Determine the (X, Y) coordinate at the center of the cell enclosing the given text.  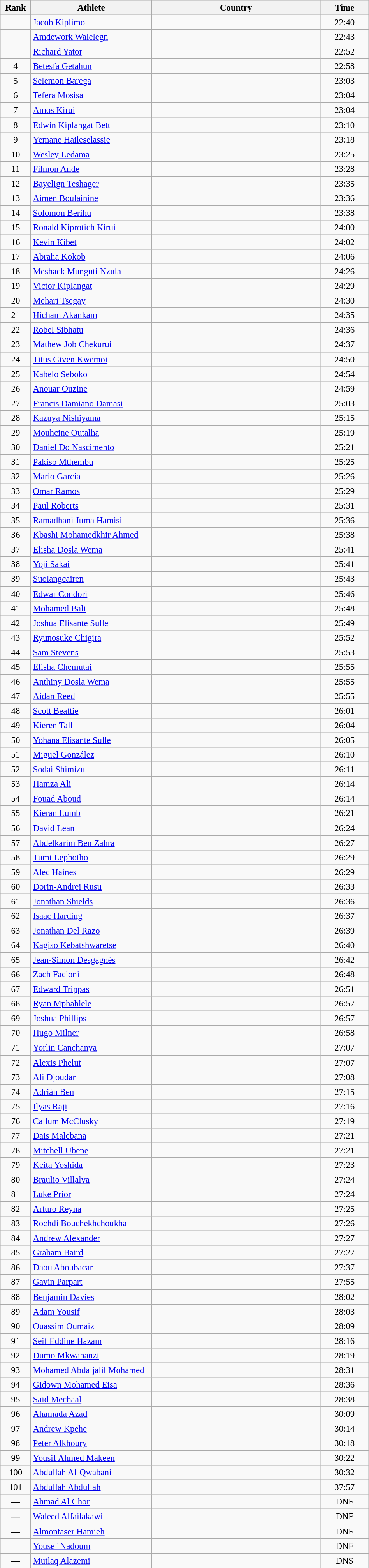
Jonathan Shields (91, 901)
5 (16, 81)
27:26 (344, 1224)
43 (16, 637)
54 (16, 799)
28:31 (344, 1370)
25:46 (344, 594)
25:48 (344, 608)
Aimen Boulainine (91, 198)
Peter Alkhoury (91, 1443)
24:54 (344, 374)
37 (16, 550)
64 (16, 945)
Graham Baird (91, 1253)
Yohana Elisante Sulle (91, 740)
28:16 (344, 1341)
27:16 (344, 1106)
Francis Damiano Damasi (91, 403)
Ali Djoudar (91, 1077)
Jacob Kiplimo (91, 23)
21 (16, 315)
Yorlin Canchanya (91, 1048)
25:03 (344, 403)
23:38 (344, 213)
Andrew Kpehe (91, 1429)
26:58 (344, 1033)
47 (16, 696)
Mathew Job Chekurui (91, 345)
91 (16, 1341)
Edwar Condori (91, 594)
22:40 (344, 23)
Omar Ramos (91, 491)
24:00 (344, 228)
Ryan Mphahlele (91, 1004)
34 (16, 506)
62 (16, 916)
31 (16, 462)
22:58 (344, 66)
40 (16, 594)
26:36 (344, 901)
27:19 (344, 1121)
19 (16, 286)
Alexis Phelut (91, 1063)
26:04 (344, 726)
Joshua Elisante Sulle (91, 623)
Miguel González (91, 755)
Mohamed Abdaljalil Mohamed (91, 1370)
26:37 (344, 916)
Elisha Dosla Wema (91, 550)
30 (16, 447)
51 (16, 755)
Keita Yoshida (91, 1165)
60 (16, 887)
55 (16, 814)
37:57 (344, 1487)
26:42 (344, 960)
28:09 (344, 1326)
Filmon Ande (91, 169)
26:01 (344, 711)
27:15 (344, 1092)
Mouhcine Outalha (91, 433)
29 (16, 433)
15 (16, 228)
95 (16, 1399)
27:23 (344, 1165)
92 (16, 1356)
13 (16, 198)
30:09 (344, 1414)
Fouad Aboud (91, 799)
41 (16, 608)
Robel Sibhatu (91, 330)
Mutlaq Alazemi (91, 1561)
Ryunosuke Chigira (91, 637)
63 (16, 931)
25:19 (344, 433)
23 (16, 345)
Mitchell Ubene (91, 1150)
23:25 (344, 154)
Kbashi Mohamedkhir Ahmed (91, 535)
Suolangcairen (91, 579)
79 (16, 1165)
61 (16, 901)
Tefera Mosisa (91, 95)
Abdullah Abdullah (91, 1487)
Abdelkarim Ben Zahra (91, 843)
Said Mechaal (91, 1399)
27:37 (344, 1268)
48 (16, 711)
Luke Prior (91, 1194)
73 (16, 1077)
Edward Trippas (91, 989)
89 (16, 1312)
24:06 (344, 257)
Kabelo Seboko (91, 374)
80 (16, 1180)
50 (16, 740)
23:18 (344, 139)
28 (16, 418)
38 (16, 565)
8 (16, 125)
10 (16, 154)
72 (16, 1063)
Hugo Milner (91, 1033)
56 (16, 828)
24:36 (344, 330)
25:15 (344, 418)
Hamza Ali (91, 784)
Mehari Tsegay (91, 301)
Time (344, 8)
25 (16, 374)
85 (16, 1253)
26:48 (344, 975)
76 (16, 1121)
22:52 (344, 52)
Amos Kirui (91, 110)
12 (16, 184)
Jonathan Del Razo (91, 931)
14 (16, 213)
20 (16, 301)
Seif Eddine Hazam (91, 1341)
87 (16, 1282)
28:38 (344, 1399)
Waleed Alfailakawi (91, 1517)
53 (16, 784)
58 (16, 857)
24:37 (344, 345)
81 (16, 1194)
78 (16, 1150)
Mohamed Bali (91, 608)
94 (16, 1385)
Pakiso Mthembu (91, 462)
Sam Stevens (91, 652)
97 (16, 1429)
65 (16, 960)
27 (16, 403)
26:27 (344, 843)
Yemane Haileselassie (91, 139)
83 (16, 1224)
Tumi Lephotho (91, 857)
Kevin Kibet (91, 242)
Joshua Phillips (91, 1019)
84 (16, 1238)
Yoji Sakai (91, 565)
77 (16, 1136)
36 (16, 535)
Edwin Kiplangat Bett (91, 125)
25:36 (344, 521)
Jean-Simon Desgagnés (91, 960)
67 (16, 989)
Dumo Mkwananzi (91, 1356)
70 (16, 1033)
26:39 (344, 931)
9 (16, 139)
Adrián Ben (91, 1092)
49 (16, 726)
Gidown Mohamed Eisa (91, 1385)
45 (16, 667)
23:03 (344, 81)
Abraha Kokob (91, 257)
30:32 (344, 1473)
75 (16, 1106)
Isaac Harding (91, 916)
33 (16, 491)
Aidan Reed (91, 696)
Rank (16, 8)
Country (236, 8)
26:21 (344, 814)
4 (16, 66)
Rochdi Bouchekhchoukha (91, 1224)
74 (16, 1092)
30:18 (344, 1443)
27:55 (344, 1282)
30:22 (344, 1458)
Anthiny Dosla Wema (91, 682)
Solomon Berihu (91, 213)
93 (16, 1370)
24:35 (344, 315)
25:52 (344, 637)
25:53 (344, 652)
Amdework Walelegn (91, 37)
Dorin-Andrei Rusu (91, 887)
35 (16, 521)
David Lean (91, 828)
98 (16, 1443)
66 (16, 975)
Daniel Do Nascimento (91, 447)
28:19 (344, 1356)
7 (16, 110)
Alec Haines (91, 872)
24 (16, 359)
25:21 (344, 447)
Ahamada Azad (91, 1414)
Mario García (91, 477)
DNS (344, 1561)
Wesley Ledama (91, 154)
69 (16, 1019)
Hicham Akankam (91, 315)
Yousif Ahmed Makeen (91, 1458)
Bayelign Teshager (91, 184)
Victor Kiplangat (91, 286)
71 (16, 1048)
26:11 (344, 770)
Arturo Reyna (91, 1209)
86 (16, 1268)
27:25 (344, 1209)
Paul Roberts (91, 506)
22 (16, 330)
30:14 (344, 1429)
Yousef Nadoum (91, 1546)
Kieren Tall (91, 726)
Adam Yousif (91, 1312)
52 (16, 770)
Selemon Barega (91, 81)
16 (16, 242)
68 (16, 1004)
Athlete (91, 8)
90 (16, 1326)
Zach Facioni (91, 975)
Kieran Lumb (91, 814)
28:02 (344, 1297)
24:50 (344, 359)
23:10 (344, 125)
17 (16, 257)
Benjamin Davies (91, 1297)
100 (16, 1473)
Callum McClusky (91, 1121)
Andrew Alexander (91, 1238)
22:43 (344, 37)
Abdullah Al-Qwabani (91, 1473)
Kagiso Kebatshwaretse (91, 945)
18 (16, 272)
28:36 (344, 1385)
25:43 (344, 579)
32 (16, 477)
44 (16, 652)
39 (16, 579)
Almontaser Hamieh (91, 1531)
26 (16, 388)
23:36 (344, 198)
27:08 (344, 1077)
42 (16, 623)
23:35 (344, 184)
26:05 (344, 740)
24:30 (344, 301)
96 (16, 1414)
Daou Aboubacar (91, 1268)
26:33 (344, 887)
25:26 (344, 477)
25:38 (344, 535)
Braulio Villalva (91, 1180)
26:40 (344, 945)
26:24 (344, 828)
24:29 (344, 286)
24:26 (344, 272)
Sodai Shimizu (91, 770)
Ramadhani Juma Hamisi (91, 521)
25:31 (344, 506)
Ouassim Oumaiz (91, 1326)
Richard Yator (91, 52)
Anouar Ouzine (91, 388)
101 (16, 1487)
25:49 (344, 623)
6 (16, 95)
11 (16, 169)
Scott Beattie (91, 711)
Ahmad Al Chor (91, 1502)
82 (16, 1209)
24:59 (344, 388)
Dais Malebana (91, 1136)
23:28 (344, 169)
Elisha Chemutai (91, 667)
Meshack Munguti Nzula (91, 272)
88 (16, 1297)
Titus Given Kwemoi (91, 359)
99 (16, 1458)
Gavin Parpart (91, 1282)
57 (16, 843)
25:25 (344, 462)
25:29 (344, 491)
Ilyas Raji (91, 1106)
Kazuya Nishiyama (91, 418)
26:51 (344, 989)
26:10 (344, 755)
59 (16, 872)
46 (16, 682)
28:03 (344, 1312)
Betesfa Getahun (91, 66)
Ronald Kiprotich Kirui (91, 228)
24:02 (344, 242)
